Detect which cell encompasses the target text, then output its [X, Y] center coordinate. 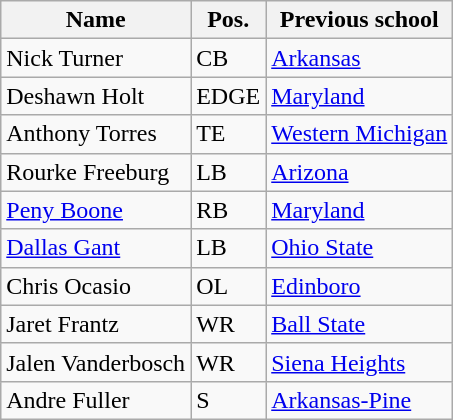
Western Michigan [360, 134]
Anthony Torres [96, 134]
Nick Turner [96, 58]
Rourke Freeburg [96, 172]
Ball State [360, 324]
Andre Fuller [96, 400]
Name [96, 20]
Ohio State [360, 248]
Arkansas-Pine [360, 400]
OL [228, 286]
Edinboro [360, 286]
Jalen Vanderbosch [96, 362]
Jaret Frantz [96, 324]
S [228, 400]
Arizona [360, 172]
CB [228, 58]
Siena Heights [360, 362]
Dallas Gant [96, 248]
TE [228, 134]
RB [228, 210]
Previous school [360, 20]
Chris Ocasio [96, 286]
Pos. [228, 20]
EDGE [228, 96]
Arkansas [360, 58]
Deshawn Holt [96, 96]
Peny Boone [96, 210]
